Search for the cell housing the specified text and yield its [X, Y] center coordinate. 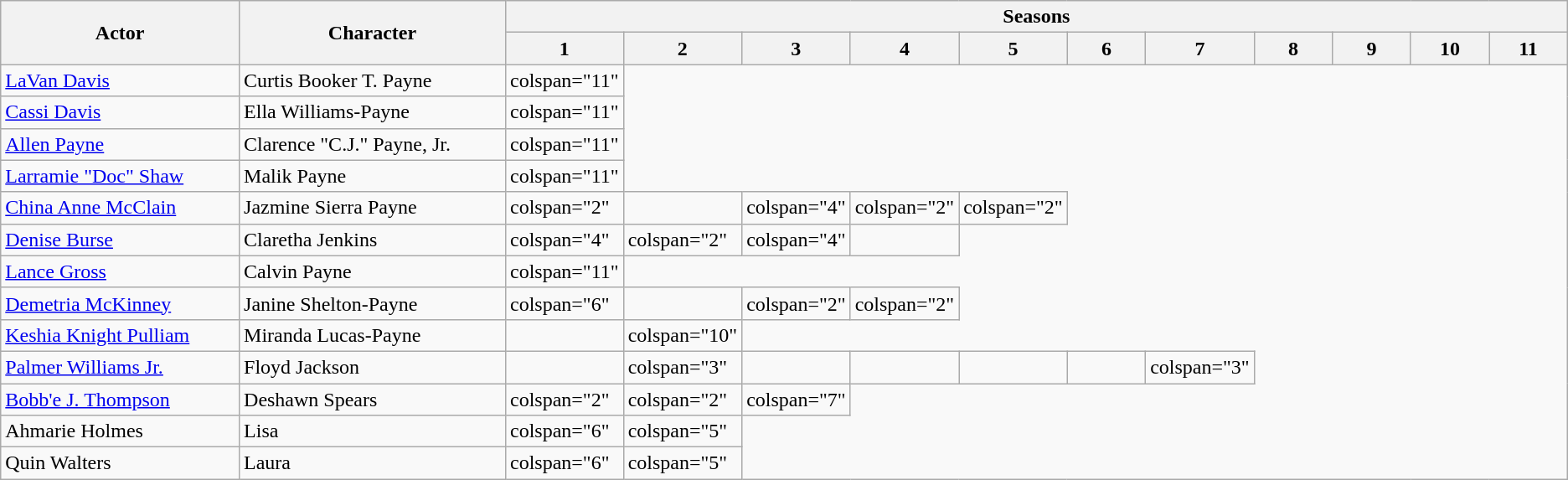
Miranda Lucas-Payne [373, 335]
Ahmarie Holmes [121, 431]
10 [1450, 49]
China Anne McClain [121, 208]
Demetria McKinney [121, 303]
Actor [121, 33]
Clarence "C.J." Payne, Jr. [373, 144]
Laura [373, 463]
LaVan Davis [121, 80]
4 [905, 49]
Floyd Jackson [373, 367]
Bobb'e J. Thompson [121, 400]
8 [1293, 49]
Palmer Williams Jr. [121, 367]
Jazmine Sierra Payne [373, 208]
11 [1529, 49]
Ella Williams-Payne [373, 112]
Curtis Booker T. Payne [373, 80]
5 [1014, 49]
Janine Shelton-Payne [373, 303]
Lance Gross [121, 271]
1 [565, 49]
6 [1106, 49]
Lisa [373, 431]
3 [797, 49]
colspan="10" [683, 335]
Allen Payne [121, 144]
colspan="7" [797, 400]
Calvin Payne [373, 271]
Seasons [1036, 17]
Malik Payne [373, 176]
Deshawn Spears [373, 400]
Cassi Davis [121, 112]
Quin Walters [121, 463]
Claretha Jenkins [373, 240]
Character [373, 33]
7 [1200, 49]
Larramie "Doc" Shaw [121, 176]
Keshia Knight Pulliam [121, 335]
9 [1372, 49]
2 [683, 49]
Denise Burse [121, 240]
